Return (x, y) of the center of cell containing provided text 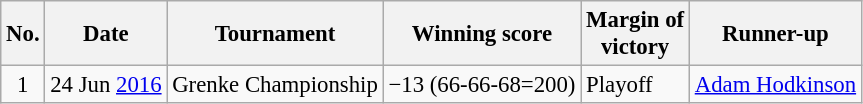
Runner-up (775, 34)
Adam Hodkinson (775, 85)
1 (23, 85)
Date (106, 34)
24 Jun 2016 (106, 85)
Tournament (275, 34)
No. (23, 34)
−13 (66-66-68=200) (482, 85)
Playoff (636, 85)
Grenke Championship (275, 85)
Margin ofvictory (636, 34)
Winning score (482, 34)
